Determine the (X, Y) coordinate at the center of the cell enclosing the given text.  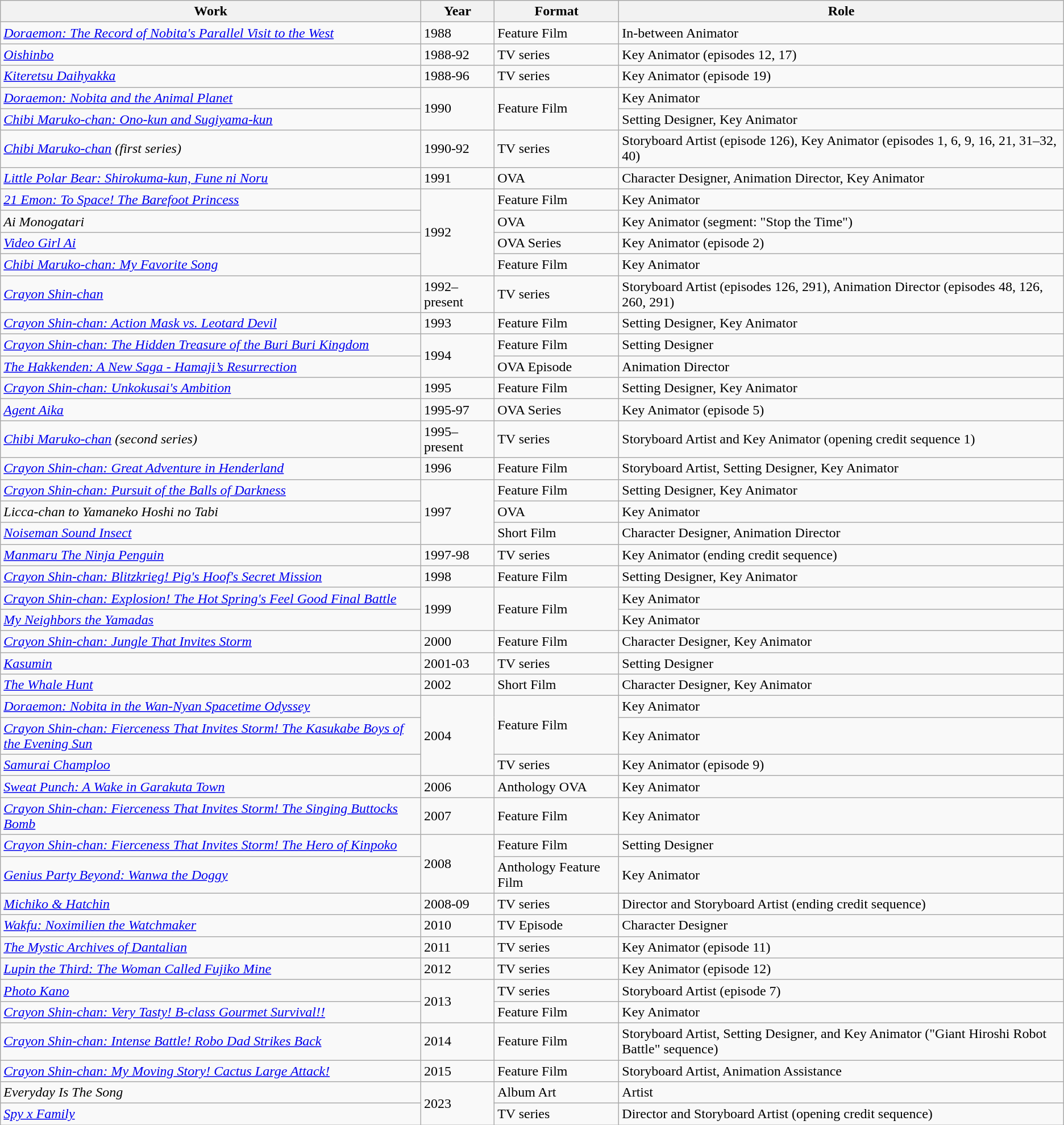
Crayon Shin-chan: Pursuit of the Balls of Darkness (211, 490)
1997-98 (457, 555)
2011 (457, 947)
2001-03 (457, 663)
Key Animator (episodes 12, 17) (841, 55)
Crayon Shin-chan: Jungle That Invites Storm (211, 641)
Crayon Shin-chan: Intense Battle! Robo Dad Strikes Back (211, 1041)
1988-92 (457, 55)
Anthology OVA (557, 787)
Chibi Maruko-chan (second series) (211, 439)
Key Animator (segment: "Stop the Time") (841, 221)
1992 (457, 232)
2008-09 (457, 904)
Photo Kano (211, 990)
2015 (457, 1070)
Storyboard Artist (episode 126), Key Animator (episodes 1, 6, 9, 16, 21, 31–32, 40) (841, 149)
1990-92 (457, 149)
Licca-chan to Yamaneko Hoshi no Tabi (211, 512)
1988 (457, 33)
Crayon Shin-chan (211, 293)
Samurai Champloo (211, 765)
Storyboard Artist, Animation Assistance (841, 1070)
Doraemon: The Record of Nobita's Parallel Visit to the West (211, 33)
Chibi Maruko-chan: Ono-kun and Sugiyama-kun (211, 119)
1991 (457, 178)
In-between Animator (841, 33)
Storyboard Artist and Key Animator (opening credit sequence 1) (841, 439)
Video Girl Ai (211, 243)
Lupin the Third: The Woman Called Fujiko Mine (211, 969)
Key Animator (episode 19) (841, 76)
The Mystic Archives of Dantalian (211, 947)
1992–present (457, 293)
Storyboard Artist, Setting Designer, and Key Animator ("Giant Hiroshi Robot Battle" sequence) (841, 1041)
2023 (457, 1103)
Manmaru The Ninja Penguin (211, 555)
Doraemon: Nobita and the Animal Planet (211, 98)
21 Emon: To Space! The Barefoot Princess (211, 200)
Character Designer, Animation Director (841, 533)
Artist (841, 1093)
1997 (457, 512)
Storyboard Artist (episodes 126, 291), Animation Director (episodes 48, 126, 260, 291) (841, 293)
Wakfu: Noximilien the Watchmaker (211, 925)
2006 (457, 787)
2010 (457, 925)
Crayon Shin-chan: Fierceness That Invites Storm! The Singing Buttocks Bomb (211, 816)
Michiko & Hatchin (211, 904)
1988-96 (457, 76)
Genius Party Beyond: Wanwa the Doggy (211, 874)
2004 (457, 736)
2013 (457, 1001)
1999 (457, 609)
Crayon Shin-chan: Great Adventure in Henderland (211, 468)
Crayon Shin-chan: Fierceness That Invites Storm! The Kasukabe Boys of the Evening Sun (211, 736)
Crayon Shin-chan: Unkokusai's Ambition (211, 388)
Crayon Shin-chan: Fierceness That Invites Storm! The Hero of Kinpoko (211, 845)
OVA Episode (557, 367)
Album Art (557, 1093)
Storyboard Artist, Setting Designer, Key Animator (841, 468)
2002 (457, 685)
1995 (457, 388)
Everyday Is The Song (211, 1093)
The Whale Hunt (211, 685)
The Hakkenden: A New Saga - Hamaji’s Resurrection (211, 367)
1995–present (457, 439)
1994 (457, 356)
My Neighbors the Yamadas (211, 620)
Crayon Shin-chan: Very Tasty! B-class Gourmet Survival!! (211, 1012)
Key Animator (episode 9) (841, 765)
Year (457, 11)
Noiseman Sound Insect (211, 533)
Sweat Punch: A Wake in Garakuta Town (211, 787)
Kasumin (211, 663)
Crayon Shin-chan: The Hidden Treasure of the Buri Buri Kingdom (211, 345)
Role (841, 11)
Doraemon: Nobita in the Wan-Nyan Spacetime Odyssey (211, 707)
Spy x Family (211, 1114)
Key Animator (episode 2) (841, 243)
Storyboard Artist (episode 7) (841, 990)
Work (211, 11)
Crayon Shin-chan: Action Mask vs. Leotard Devil (211, 323)
Character Designer (841, 925)
Animation Director (841, 367)
Key Animator (ending credit sequence) (841, 555)
2012 (457, 969)
Key Animator (episode 11) (841, 947)
1996 (457, 468)
Key Animator (episode 12) (841, 969)
Little Polar Bear: Shirokuma-kun, Fune ni Noru (211, 178)
Director and Storyboard Artist (opening credit sequence) (841, 1114)
Oishinbo (211, 55)
Kiteretsu Daihyakka (211, 76)
1995-97 (457, 410)
Crayon Shin-chan: Blitzkrieg! Pig's Hoof's Secret Mission (211, 576)
Chibi Maruko-chan (first series) (211, 149)
Crayon Shin-chan: My Moving Story! Cactus Large Attack! (211, 1070)
1998 (457, 576)
Crayon Shin-chan: Explosion! The Hot Spring's Feel Good Final Battle (211, 598)
Key Animator (episode 5) (841, 410)
Character Designer, Animation Director, Key Animator (841, 178)
1993 (457, 323)
2008 (457, 864)
Ai Monogatari (211, 221)
2000 (457, 641)
1990 (457, 109)
Director and Storyboard Artist (ending credit sequence) (841, 904)
Agent Aika (211, 410)
TV Episode (557, 925)
Format (557, 11)
2007 (457, 816)
Chibi Maruko-chan: My Favorite Song (211, 264)
Anthology Feature Film (557, 874)
2014 (457, 1041)
